Scan for the cell matching the given text and deliver its (X, Y) coordinate at center. 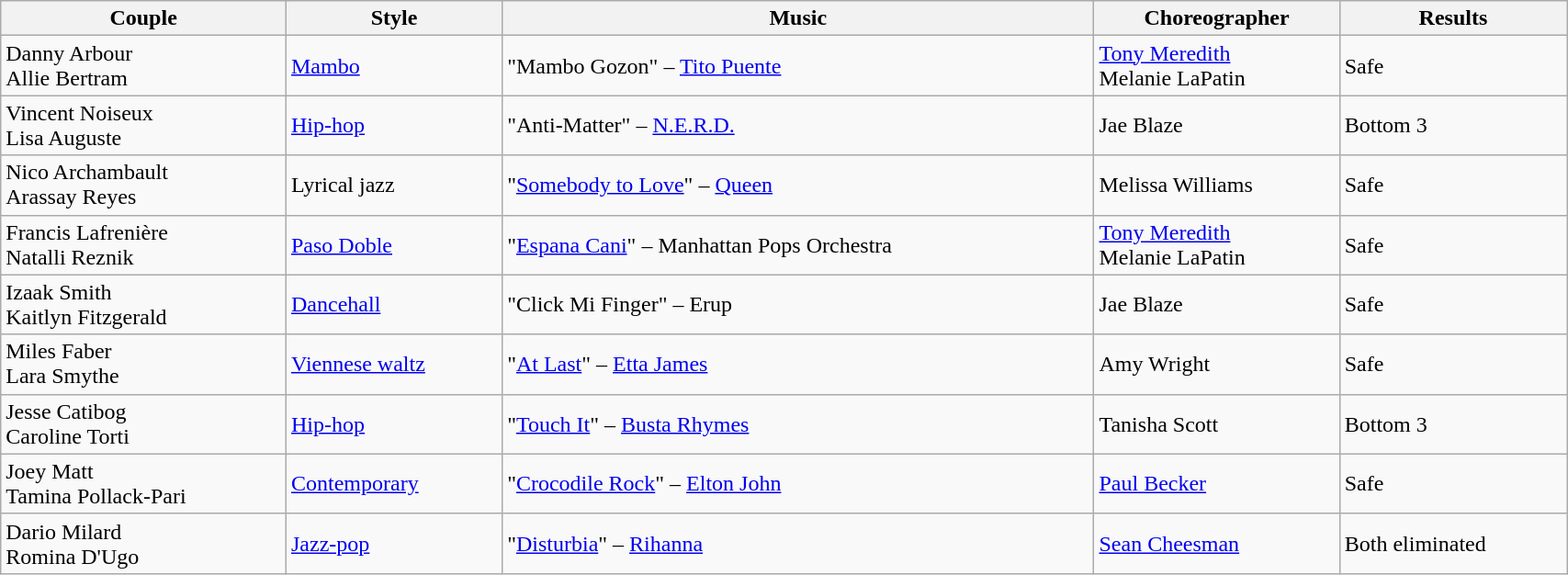
Joey Matt Tamina Pollack-Pari (143, 483)
"Anti-Matter" – N.E.R.D. (798, 125)
Francis Lafrenière Natalli Reznik (143, 244)
Nico Archambault Arassay Reyes (143, 186)
Mambo (393, 66)
Vincent Noiseux Lisa Auguste (143, 125)
"At Last" – Etta James (798, 364)
Amy Wright (1216, 364)
"Mambo Gozon" – Tito Puente (798, 66)
Jazz-pop (393, 544)
Miles Faber Lara Smythe (143, 364)
"Disturbia" – Rihanna (798, 544)
Tanisha Scott (1216, 424)
Paul Becker (1216, 483)
Melissa Williams (1216, 186)
Dancehall (393, 305)
Couple (143, 18)
Danny Arbour Allie Bertram (143, 66)
Contemporary (393, 483)
Paso Doble (393, 244)
Music (798, 18)
Viennese waltz (393, 364)
Style (393, 18)
"Crocodile Rock" – Elton John (798, 483)
Results (1453, 18)
Choreographer (1216, 18)
Izaak Smith Kaitlyn Fitzgerald (143, 305)
"Touch It" – Busta Rhymes (798, 424)
Lyrical jazz (393, 186)
Dario Milard Romina D'Ugo (143, 544)
Jesse Catibog Caroline Torti (143, 424)
"Click Mi Finger" – Erup (798, 305)
"Espana Cani" – Manhattan Pops Orchestra (798, 244)
"Somebody to Love" – Queen (798, 186)
Sean Cheesman (1216, 544)
Both eliminated (1453, 544)
